Return the [X, Y] coordinate for the center point of the cell that contains the specified text.  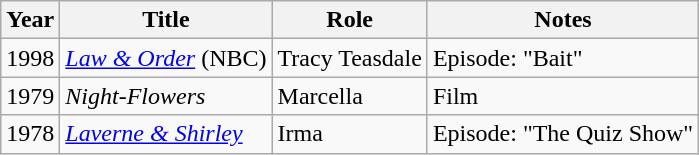
Year [30, 20]
Notes [562, 20]
Episode: "The Quiz Show" [562, 134]
Episode: "Bait" [562, 58]
1978 [30, 134]
1979 [30, 96]
Tracy Teasdale [350, 58]
Laverne & Shirley [166, 134]
Night-Flowers [166, 96]
Film [562, 96]
Title [166, 20]
Law & Order (NBC) [166, 58]
1998 [30, 58]
Role [350, 20]
Irma [350, 134]
Marcella [350, 96]
